Capture the cell that displays the provided text and extract its (x, y) central coordinate. 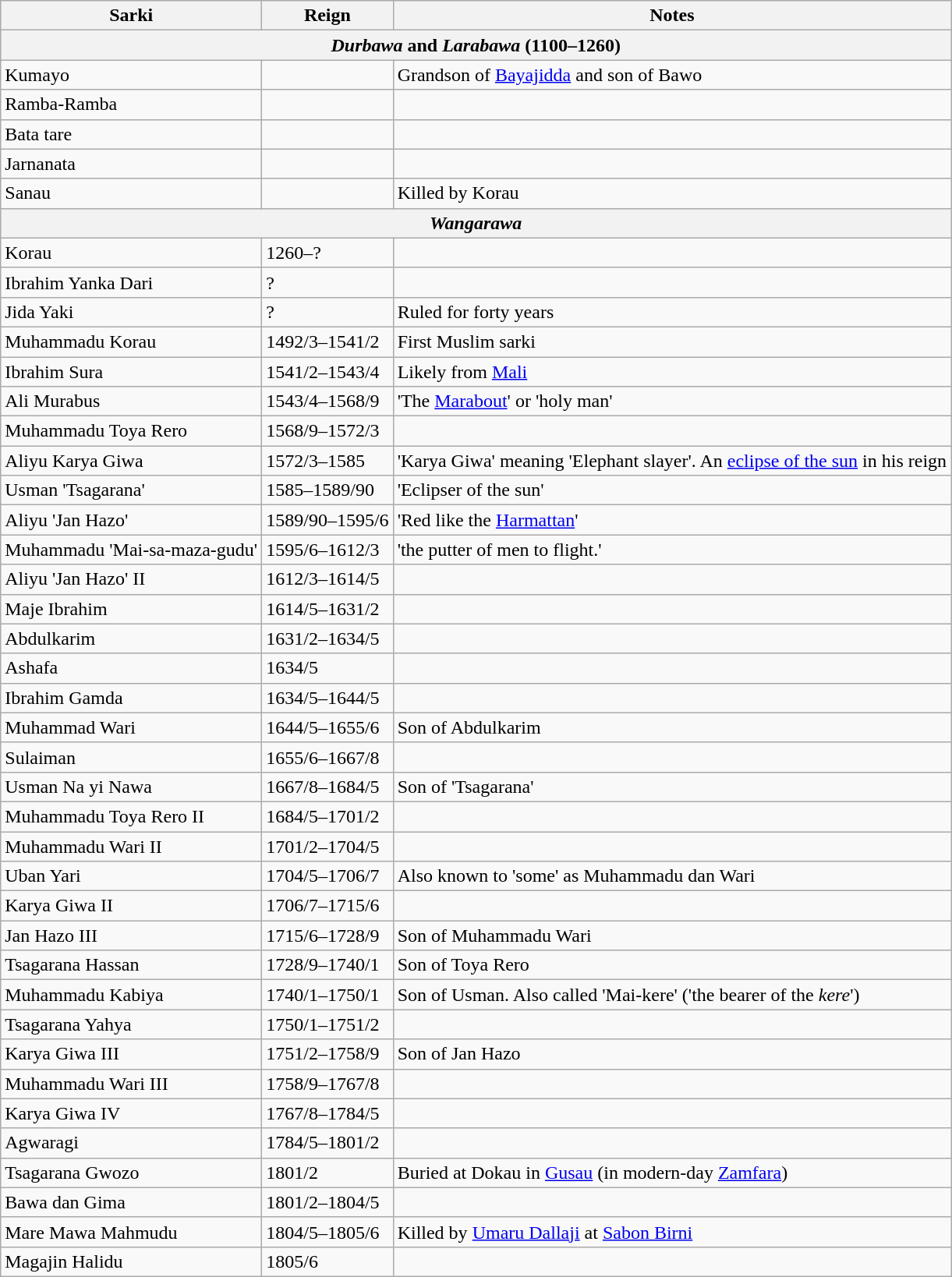
Muhammadu Korau (131, 341)
'Karya Giwa' meaning 'Elephant slayer'. An eclipse of the sun in his reign (672, 461)
1805/6 (327, 1261)
1715/6–1728/9 (327, 936)
1801/2–1804/5 (327, 1202)
1541/2–1543/4 (327, 372)
1595/6–1612/3 (327, 550)
1740/1–1750/1 (327, 995)
Also known to 'some' as Muhammadu dan Wari (672, 876)
1492/3–1541/2 (327, 341)
Ruled for forty years (672, 312)
Usman 'Tsagarana' (131, 490)
1585–1589/90 (327, 490)
Agwaragi (131, 1143)
Aliyu 'Jan Hazo' II (131, 579)
1804/5–1805/6 (327, 1232)
Ali Murabus (131, 401)
Muhammadu Toya Rero II (131, 816)
Ashafa (131, 668)
Jida Yaki (131, 312)
Muhammadu Wari III (131, 1084)
Son of Abdulkarim (672, 727)
1655/6–1667/8 (327, 757)
1750/1–1751/2 (327, 1024)
Bawa dan Gima (131, 1202)
Jarnanata (131, 164)
1801/2 (327, 1173)
First Muslim sarki (672, 341)
Karya Giwa III (131, 1054)
Notes (672, 16)
Abdulkarim (131, 638)
Ibrahim Sura (131, 372)
Likely from Mali (672, 372)
Aliyu 'Jan Hazo' (131, 520)
Sulaiman (131, 757)
Son of Toya Rero (672, 965)
Muhammadu 'Mai-sa-maza-gudu' (131, 550)
1260–? (327, 253)
1767/8–1784/5 (327, 1113)
1612/3–1614/5 (327, 579)
Reign (327, 16)
1634/5–1644/5 (327, 698)
Magajin Halidu (131, 1261)
Muhammadu Toya Rero (131, 431)
Ramba-Ramba (131, 104)
Aliyu Karya Giwa (131, 461)
1751/2–1758/9 (327, 1054)
Jan Hazo III (131, 936)
Karya Giwa IV (131, 1113)
Uban Yari (131, 876)
Kumayo (131, 75)
1758/9–1767/8 (327, 1084)
Muhammadu Wari II (131, 846)
Bata tare (131, 134)
1568/9–1572/3 (327, 431)
Grandson of Bayajidda and son of Bawo (672, 75)
1572/3–1585 (327, 461)
Wangarawa (476, 223)
Killed by Umaru Dallaji at Sabon Birni (672, 1232)
Sanau (131, 193)
Son of Usman. Also called 'Mai-kere' ('the bearer of the kere') (672, 995)
Son of Jan Hazo (672, 1054)
1684/5–1701/2 (327, 816)
Killed by Korau (672, 193)
Tsagarana Gwozo (131, 1173)
'Eclipser of the sun' (672, 490)
1667/8–1684/5 (327, 787)
'The Marabout' or 'holy man' (672, 401)
Ibrahim Yanka Dari (131, 282)
Maje Ibrahim (131, 609)
1728/9–1740/1 (327, 965)
1614/5–1631/2 (327, 609)
1589/90–1595/6 (327, 520)
Karya Giwa II (131, 906)
1784/5–1801/2 (327, 1143)
Durbawa and Larabawa (1100–1260) (476, 45)
'the putter of men to flight.' (672, 550)
Tsagarana Yahya (131, 1024)
Muhammad Wari (131, 727)
1701/2–1704/5 (327, 846)
Son of Muhammadu Wari (672, 936)
1706/7–1715/6 (327, 906)
Sarki (131, 16)
1543/4–1568/9 (327, 401)
Mare Mawa Mahmudu (131, 1232)
Son of 'Tsagarana' (672, 787)
Buried at Dokau in Gusau (in modern-day Zamfara) (672, 1173)
'Red like the Harmattan' (672, 520)
1631/2–1634/5 (327, 638)
1704/5–1706/7 (327, 876)
Usman Na yi Nawa (131, 787)
1644/5–1655/6 (327, 727)
Ibrahim Gamda (131, 698)
1634/5 (327, 668)
Muhammadu Kabiya (131, 995)
Korau (131, 253)
Tsagarana Hassan (131, 965)
